Detect which cell encompasses the target text, then output its (X, Y) center coordinate. 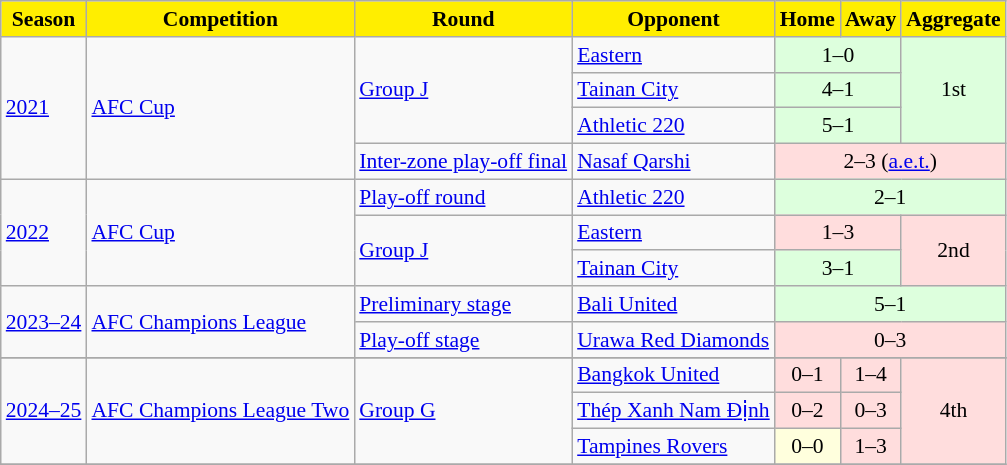
2023–24 (44, 322)
4–1 (838, 90)
Opponent (674, 19)
1st (953, 90)
Aggregate (953, 19)
2022 (44, 232)
3–1 (838, 269)
1–0 (838, 55)
Bali United (674, 304)
Round (463, 19)
Urawa Red Diamonds (674, 340)
2–1 (890, 197)
Preliminary stage (463, 304)
0–1 (808, 375)
0–2 (808, 411)
Away (870, 19)
2nd (953, 250)
Season (44, 19)
Play-off stage (463, 340)
Bangkok United (674, 375)
0–0 (808, 447)
4th (953, 410)
Tampines Rovers (674, 447)
AFC Champions League (220, 322)
Play-off round (463, 197)
Thép Xanh Nam Định (674, 411)
Competition (220, 19)
1–4 (870, 375)
AFC Champions League Two (220, 410)
Inter-zone play-off final (463, 162)
2–3 (a.e.t.) (890, 162)
2024–25 (44, 410)
Nasaf Qarshi (674, 162)
Home (808, 19)
Group G (463, 410)
2021 (44, 108)
